Identify which cell holds the provided text, then report its (x, y) central coordinate. 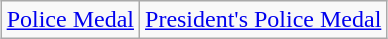
Police Medal (70, 20)
President's Police Medal (264, 20)
